Capture the cell that displays the provided text and extract its (x, y) central coordinate. 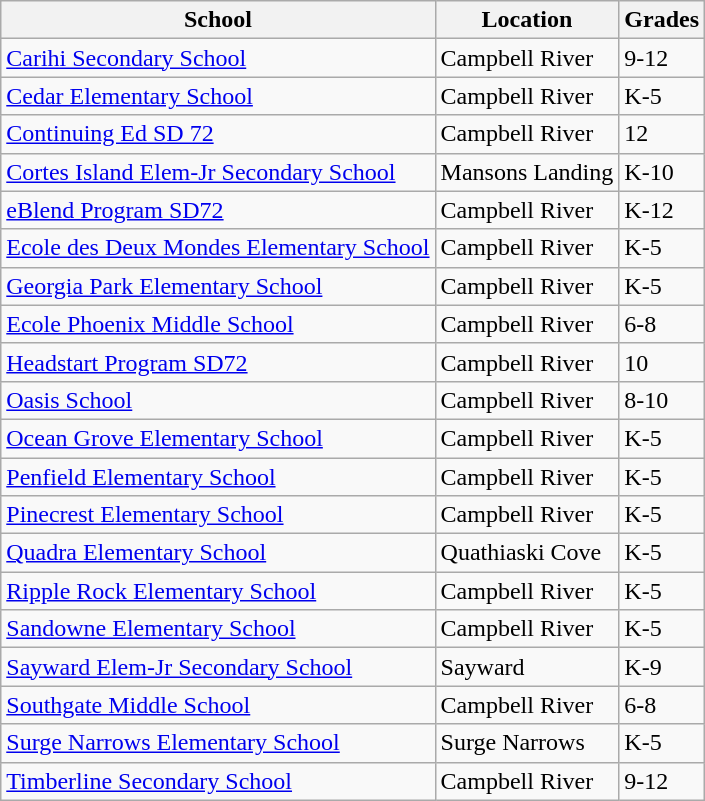
Cortes Island Elem-Jr Secondary School (218, 172)
Mansons Landing (527, 172)
Sandowne Elementary School (218, 629)
Surge Narrows (527, 743)
Quadra Elementary School (218, 553)
Ripple Rock Elementary School (218, 591)
Ecole Phoenix Middle School (218, 324)
eBlend Program SD72 (218, 210)
10 (662, 362)
K-9 (662, 667)
Surge Narrows Elementary School (218, 743)
Oasis School (218, 400)
Sayward Elem-Jr Secondary School (218, 667)
Penfield Elementary School (218, 477)
Location (527, 20)
Georgia Park Elementary School (218, 286)
Timberline Secondary School (218, 781)
School (218, 20)
K-10 (662, 172)
Carihi Secondary School (218, 58)
12 (662, 134)
Grades (662, 20)
K-12 (662, 210)
Sayward (527, 667)
Ocean Grove Elementary School (218, 438)
Southgate Middle School (218, 705)
Quathiaski Cove (527, 553)
Headstart Program SD72 (218, 362)
Ecole des Deux Mondes Elementary School (218, 248)
Pinecrest Elementary School (218, 515)
Continuing Ed SD 72 (218, 134)
8-10 (662, 400)
Cedar Elementary School (218, 96)
